Return the [x, y] coordinate for the center point of the cell that contains the specified text.  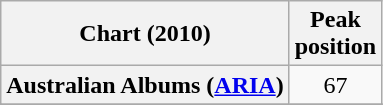
Australian Albums (ARIA) [145, 85]
67 [335, 85]
Peakposition [335, 34]
Chart (2010) [145, 34]
